From the cell containing the given text, extract its center point as (x, y) coordinate. 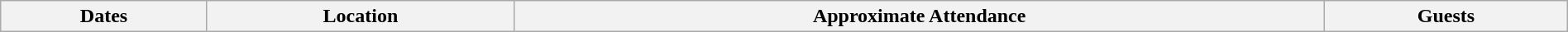
Location (361, 16)
Guests (1446, 16)
Dates (104, 16)
Approximate Attendance (920, 16)
